Output the (X, Y) coordinate of the center of the cell containing the given text.  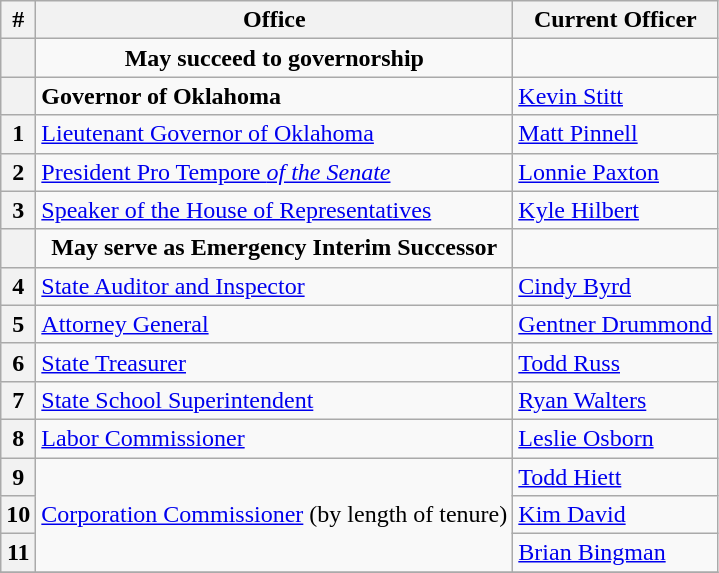
Lonnie Paxton (616, 172)
Matt Pinnell (616, 134)
9 (18, 477)
8 (18, 438)
Gentner Drummond (616, 324)
State Treasurer (274, 362)
State School Superintendent (274, 400)
Attorney General (274, 324)
5 (18, 324)
Governor of Oklahoma (274, 96)
Corporation Commissioner (by length of tenure) (274, 515)
May succeed to governorship (274, 58)
May serve as Emergency Interim Successor (274, 248)
3 (18, 210)
# (18, 20)
Kevin Stitt (616, 96)
State Auditor and Inspector (274, 286)
President Pro Tempore of the Senate (274, 172)
Ryan Walters (616, 400)
Lieutenant Governor of Oklahoma (274, 134)
Office (274, 20)
Speaker of the House of Representatives (274, 210)
Current Officer (616, 20)
Leslie Osborn (616, 438)
4 (18, 286)
Labor Commissioner (274, 438)
Cindy Byrd (616, 286)
1 (18, 134)
Todd Hiett (616, 477)
Todd Russ (616, 362)
Kim David (616, 515)
7 (18, 400)
10 (18, 515)
11 (18, 553)
6 (18, 362)
Brian Bingman (616, 553)
Kyle Hilbert (616, 210)
2 (18, 172)
